Find where the given text appears and provide that cell's center as [x, y] coordinate. 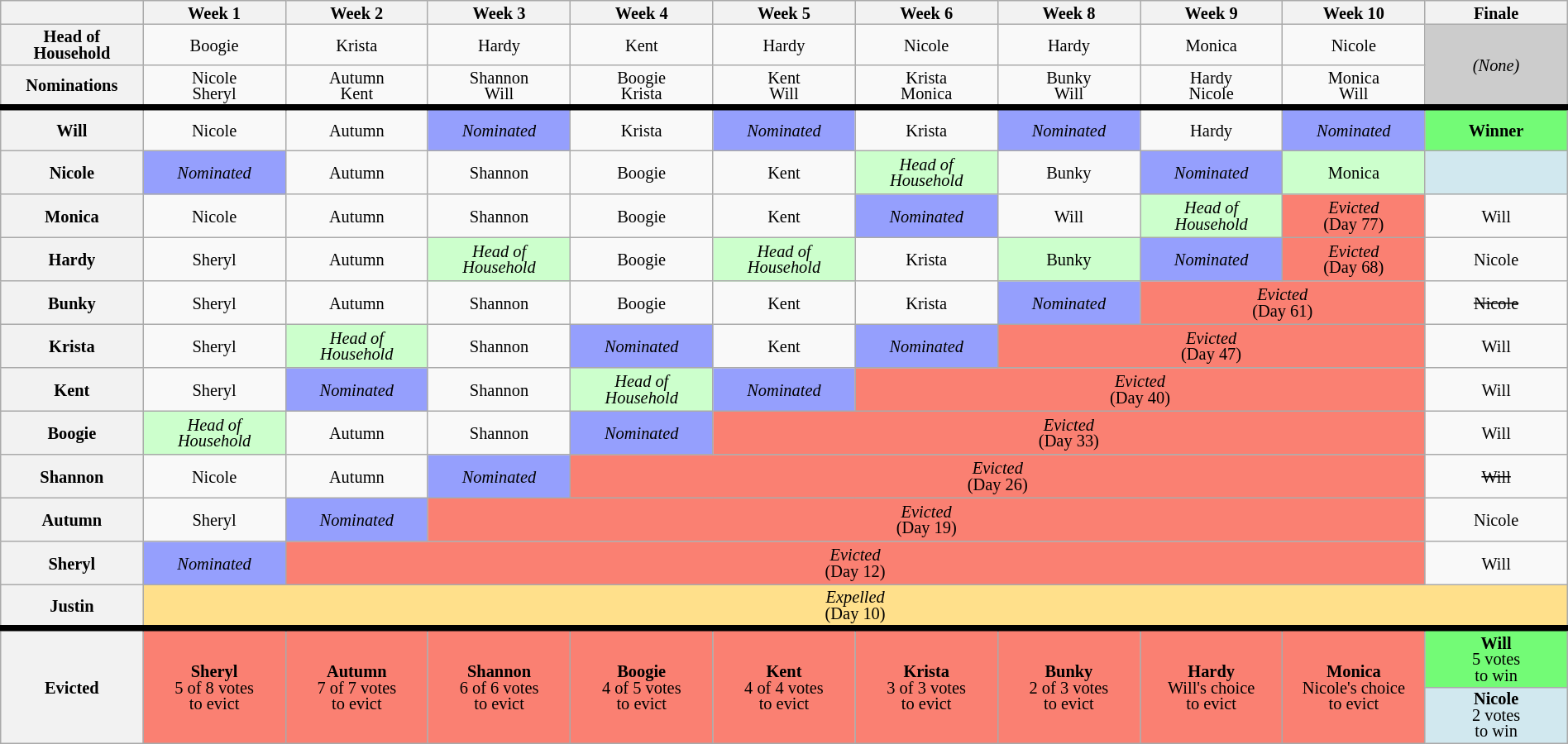
Evicted(Day 40) [1140, 389]
Nicole2 votesto win [1496, 715]
Evicted(Day 19) [926, 519]
Week 6 [926, 12]
MonicaNicole's choiceto evict [1354, 686]
Evicted(Day 47) [1211, 346]
KentWill [784, 86]
Evicted(Day 68) [1354, 259]
Evicted(Day 77) [1354, 216]
HardyWill's choiceto evict [1211, 686]
Autumn7 of 7 votesto evict [356, 686]
Week 2 [356, 12]
Expelled(Day 10) [855, 606]
BunkyWill [1068, 86]
Will5 votesto win [1496, 658]
Bunky2 of 3 votesto evict [1068, 686]
Krista3 of 3 votesto evict [926, 686]
Sheryl5 of 8 votesto evict [214, 686]
Justin [72, 606]
AutumnKent [356, 86]
Evicted(Day 33) [1068, 432]
Week 10 [1354, 12]
Kent4 of 4 votesto evict [784, 686]
KristaMonica [926, 86]
NicoleSheryl [214, 86]
Week 9 [1211, 12]
Week 8 [1068, 12]
ShannonWill [499, 86]
Shannon6 of 6 votesto evict [499, 686]
Nominations [72, 86]
Finale [1496, 12]
Boogie4 of 5 votesto evict [642, 686]
Evicted(Day 12) [855, 563]
Week 3 [499, 12]
Evicted(Day 61) [1282, 303]
Evicted [72, 686]
Evicted(Day 26) [997, 476]
HardyNicole [1211, 86]
Winner [1496, 129]
(None) [1496, 66]
Week 1 [214, 12]
Week 4 [642, 12]
Week 5 [784, 12]
BoogieKrista [642, 86]
MonicaWill [1354, 86]
